Determine the (X, Y) coordinate at the center of the cell enclosing the given text.  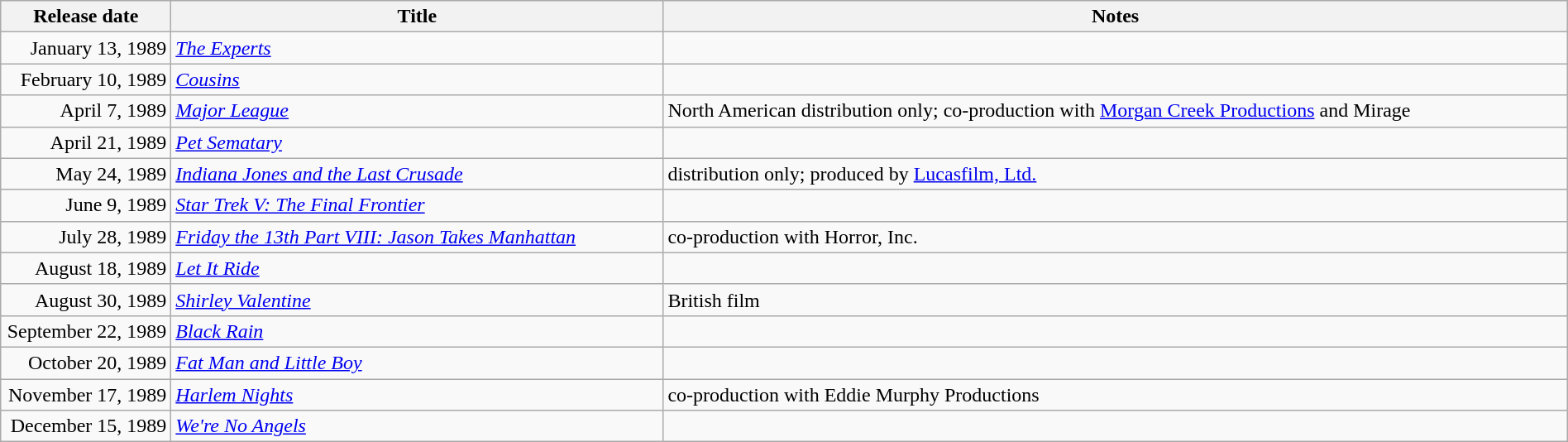
August 18, 1989 (86, 268)
Cousins (417, 79)
Let It Ride (417, 268)
Friday the 13th Part VIII: Jason Takes Manhattan (417, 237)
November 17, 1989 (86, 395)
February 10, 1989 (86, 79)
June 9, 1989 (86, 205)
Shirley Valentine (417, 300)
distribution only; produced by Lucasfilm, Ltd. (1115, 174)
Title (417, 17)
We're No Angels (417, 426)
British film (1115, 300)
Pet Sematary (417, 142)
Indiana Jones and the Last Crusade (417, 174)
December 15, 1989 (86, 426)
January 13, 1989 (86, 48)
April 21, 1989 (86, 142)
September 22, 1989 (86, 331)
Release date (86, 17)
Fat Man and Little Boy (417, 363)
Notes (1115, 17)
October 20, 1989 (86, 363)
July 28, 1989 (86, 237)
North American distribution only; co-production with Morgan Creek Productions and Mirage (1115, 111)
Harlem Nights (417, 395)
August 30, 1989 (86, 300)
Black Rain (417, 331)
co-production with Horror, Inc. (1115, 237)
April 7, 1989 (86, 111)
The Experts (417, 48)
co-production with Eddie Murphy Productions (1115, 395)
Star Trek V: The Final Frontier (417, 205)
May 24, 1989 (86, 174)
Major League (417, 111)
